Return (x, y) of the center of cell containing provided text 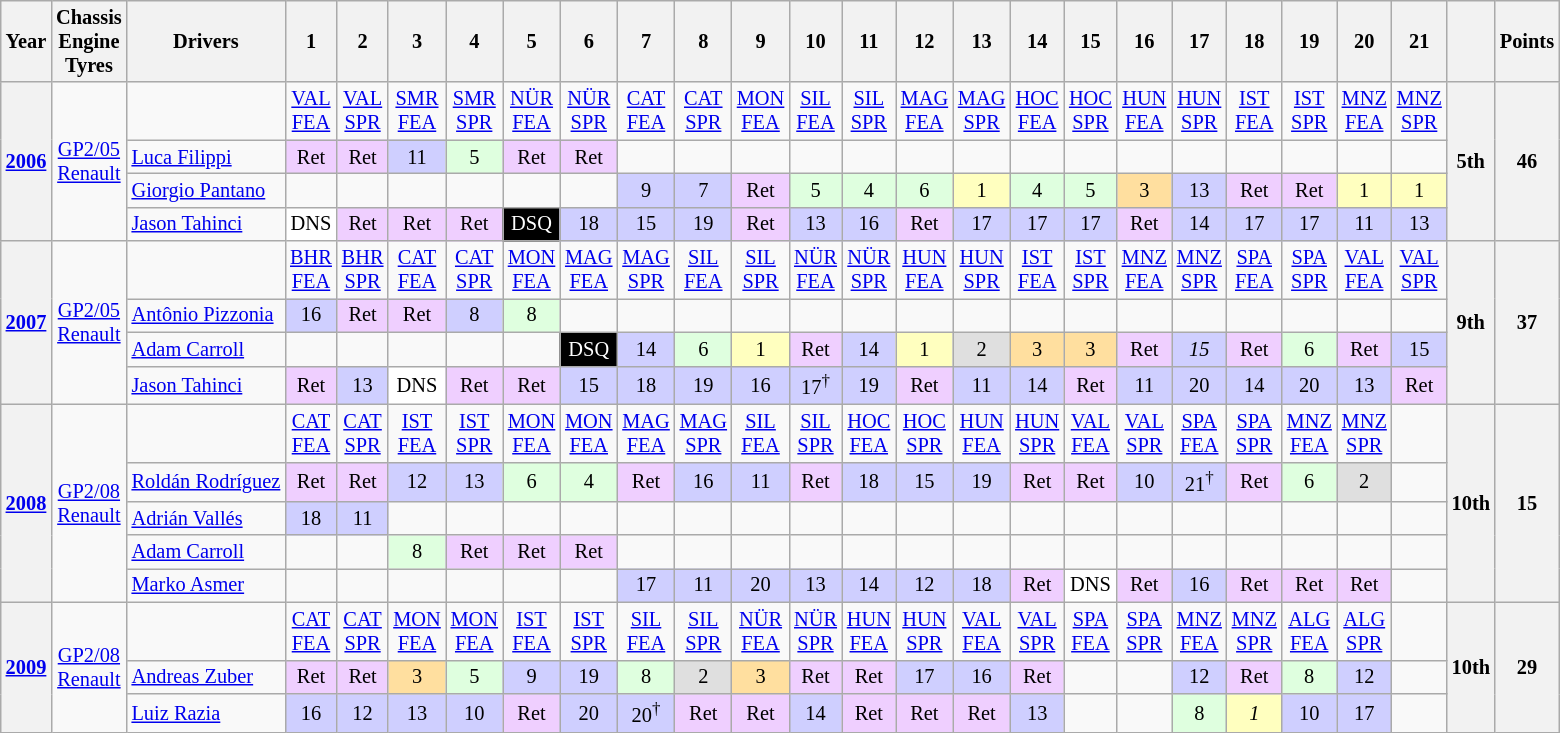
ALGSPR (1364, 631)
Luca Filippi (206, 157)
BHRSPR (363, 270)
29 (1527, 667)
9th (1471, 323)
2006 (26, 162)
Adrián Vallés (206, 518)
Points (1527, 41)
Giorgio Pantano (206, 190)
Luiz Razia (206, 712)
Year (26, 41)
Drivers (206, 41)
BHRFEA (311, 270)
SMRSPR (474, 111)
2008 (26, 504)
Antônio Pizzonia (206, 315)
SMRFEA (416, 111)
2007 (26, 323)
21† (1200, 482)
ChassisEngineTyres (88, 41)
Roldán Rodríguez (206, 482)
46 (1527, 162)
20† (646, 712)
37 (1527, 323)
ALGFEA (1310, 631)
5th (1471, 162)
17† (816, 386)
Andreas Zuber (206, 677)
Marko Asmer (206, 585)
21 (1420, 41)
2009 (26, 667)
